Capture the cell that displays the provided text and extract its (X, Y) central coordinate. 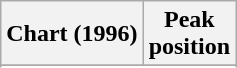
Chart (1996) (72, 34)
Peakposition (189, 34)
